From the cell containing the given text, extract its center point as (x, y) coordinate. 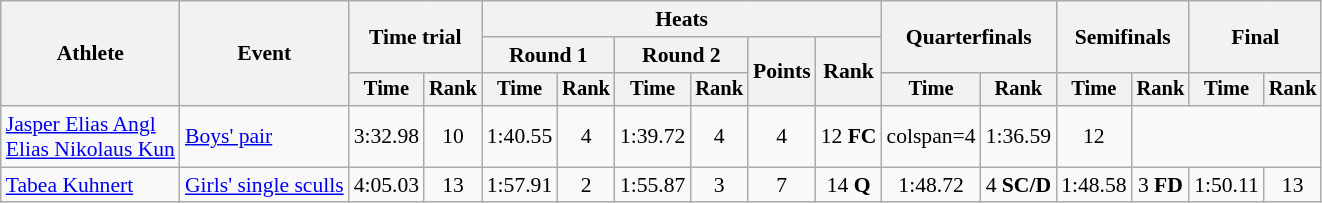
colspan=4 (932, 136)
Final (1255, 36)
1:48.72 (932, 185)
1:48.58 (1094, 185)
12 FC (849, 136)
Boys' pair (264, 136)
1:55.87 (652, 185)
1:40.55 (520, 136)
14 Q (849, 185)
3 (719, 185)
1:57.91 (520, 185)
3:32.98 (386, 136)
Round 1 (548, 55)
12 (1094, 136)
2 (586, 185)
3 FD (1161, 185)
Tabea Kuhnert (90, 185)
1:36.59 (1019, 136)
1:39.72 (652, 136)
Semifinals (1122, 36)
Heats (682, 19)
Girls' single sculls (264, 185)
1:50.11 (1226, 185)
Jasper Elias AnglElias Nikolaus Kun (90, 136)
Event (264, 54)
Round 2 (682, 55)
Quarterfinals (970, 36)
Points (782, 72)
10 (453, 136)
4:05.03 (386, 185)
Time trial (416, 36)
Athlete (90, 54)
4 SC/D (1019, 185)
7 (782, 185)
